Extract the (X, Y) coordinate from the center of the cell holding the provided text.  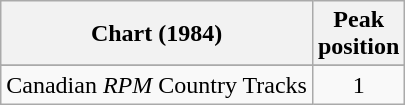
Chart (1984) (157, 34)
Peakposition (358, 34)
1 (358, 85)
Canadian RPM Country Tracks (157, 85)
